From the cell containing the given text, extract its center point as [X, Y] coordinate. 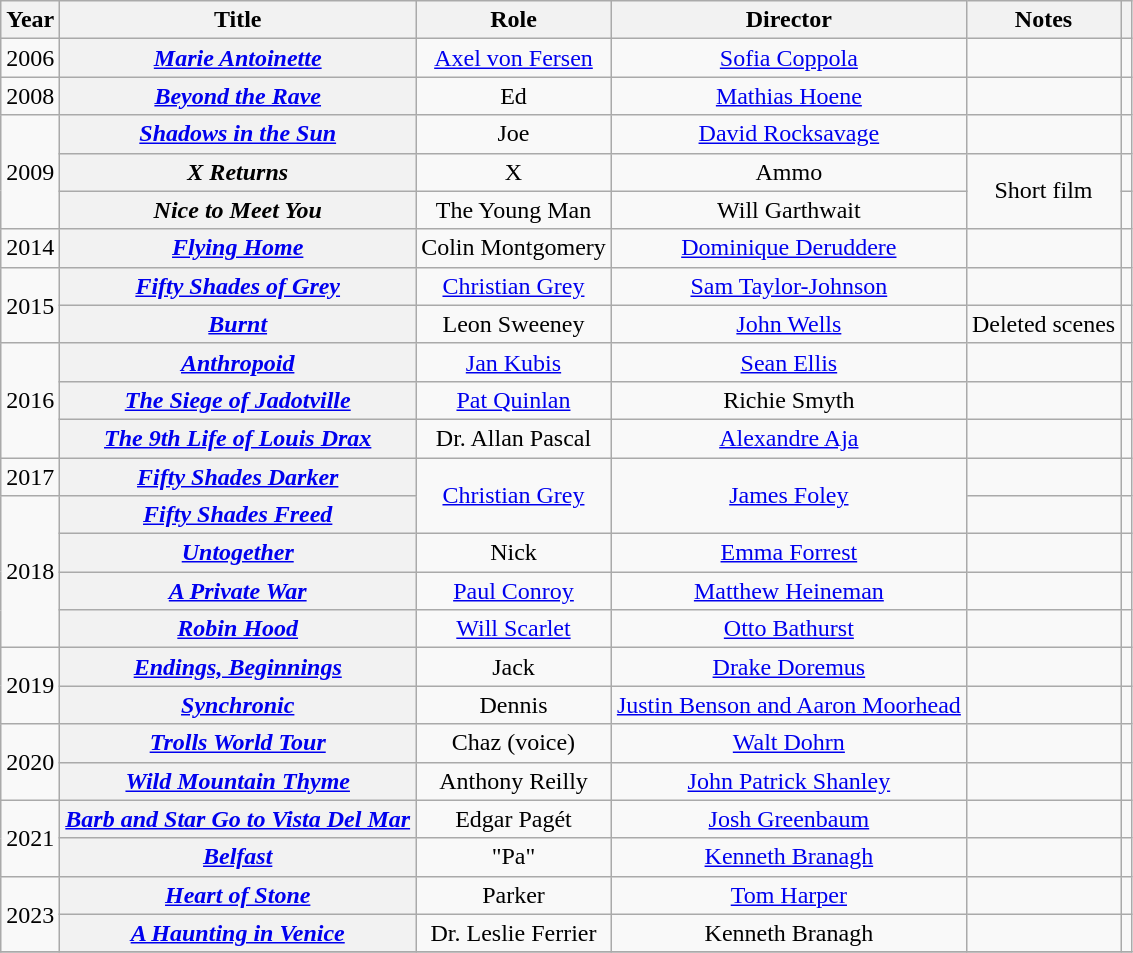
Josh Greenbaum [788, 819]
Title [238, 20]
2021 [30, 838]
Burnt [238, 324]
Anthropoid [238, 362]
Anthony Reilly [514, 781]
Paul Conroy [514, 591]
Untogether [238, 553]
Mathias Hoene [788, 96]
2008 [30, 96]
Fifty Shades of Grey [238, 286]
David Rocksavage [788, 134]
Endings, Beginnings [238, 667]
Sam Taylor-Johnson [788, 286]
"Pa" [514, 857]
The Young Man [514, 210]
Nice to Meet You [238, 210]
Axel von Fersen [514, 58]
The Siege of Jadotville [238, 400]
2018 [30, 572]
Jan Kubis [514, 362]
Will Garthwait [788, 210]
2006 [30, 58]
Dennis [514, 705]
Pat Quinlan [514, 400]
2015 [30, 305]
A Private War [238, 591]
Otto Bathurst [788, 629]
2019 [30, 686]
2017 [30, 477]
Dr. Leslie Ferrier [514, 933]
Drake Doremus [788, 667]
John Wells [788, 324]
Ammo [788, 172]
Trolls World Tour [238, 743]
Parker [514, 895]
Walt Dohrn [788, 743]
Synchronic [238, 705]
X Returns [238, 172]
Richie Smyth [788, 400]
Role [514, 20]
The 9th Life of Louis Drax [238, 438]
Leon Sweeney [514, 324]
Chaz (voice) [514, 743]
Will Scarlet [514, 629]
Heart of Stone [238, 895]
Nick [514, 553]
Flying Home [238, 248]
2023 [30, 914]
Sean Ellis [788, 362]
Dominique Deruddere [788, 248]
Belfast [238, 857]
Fifty Shades Freed [238, 515]
John Patrick Shanley [788, 781]
Joe [514, 134]
Emma Forrest [788, 553]
2014 [30, 248]
Jack [514, 667]
A Haunting in Venice [238, 933]
James Foley [788, 496]
Year [30, 20]
2009 [30, 172]
Notes [1043, 20]
X [514, 172]
Fifty Shades Darker [238, 477]
Director [788, 20]
Robin Hood [238, 629]
Short film [1043, 191]
Marie Antoinette [238, 58]
Edgar Pagét [514, 819]
Beyond the Rave [238, 96]
2020 [30, 762]
Colin Montgomery [514, 248]
Justin Benson and Aaron Moorhead [788, 705]
Wild Mountain Thyme [238, 781]
Tom Harper [788, 895]
2016 [30, 400]
Shadows in the Sun [238, 134]
Sofia Coppola [788, 58]
Barb and Star Go to Vista Del Mar [238, 819]
Dr. Allan Pascal [514, 438]
Alexandre Aja [788, 438]
Matthew Heineman [788, 591]
Ed [514, 96]
Deleted scenes [1043, 324]
